Identify which cell holds the provided text, then report its (x, y) central coordinate. 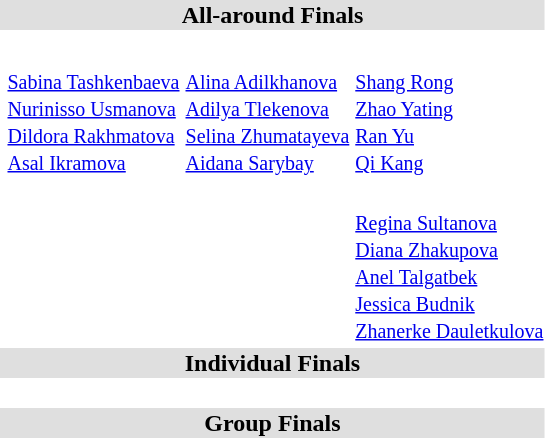
Group Finals (272, 423)
Alina AdilkhanovaAdilya TlekenovaSelina ZhumatayevaAidana Sarybay (268, 108)
All-around Finals (272, 15)
Individual Finals (272, 363)
Sabina TashkenbaevaNurinisso UsmanovaDildora RakhmatovaAsal Ikramova (94, 108)
Shang RongZhao YatingRan YuQi Kang (450, 108)
Regina SultanovaDiana ZhakupovaAnel TalgatbekJessica BudnikZhanerke Dauletkulova (450, 262)
